Determine the [x, y] coordinate at the center of the cell enclosing the given text.  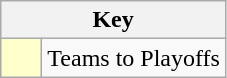
Teams to Playoffs [134, 58]
Key [114, 20]
